Locate the cell with the specified text and output its (x, y) center coordinate. 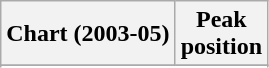
Peak position (221, 34)
Chart (2003-05) (88, 34)
